From the cell containing the given text, extract its center point as [X, Y] coordinate. 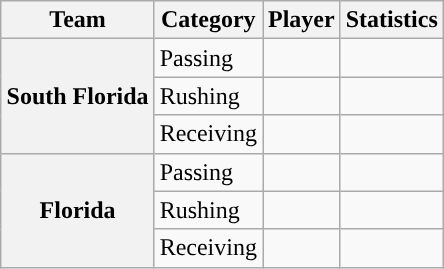
Team [78, 20]
Statistics [392, 20]
Player [301, 20]
South Florida [78, 96]
Florida [78, 210]
Category [208, 20]
